Capture the cell that displays the provided text and extract its [x, y] central coordinate. 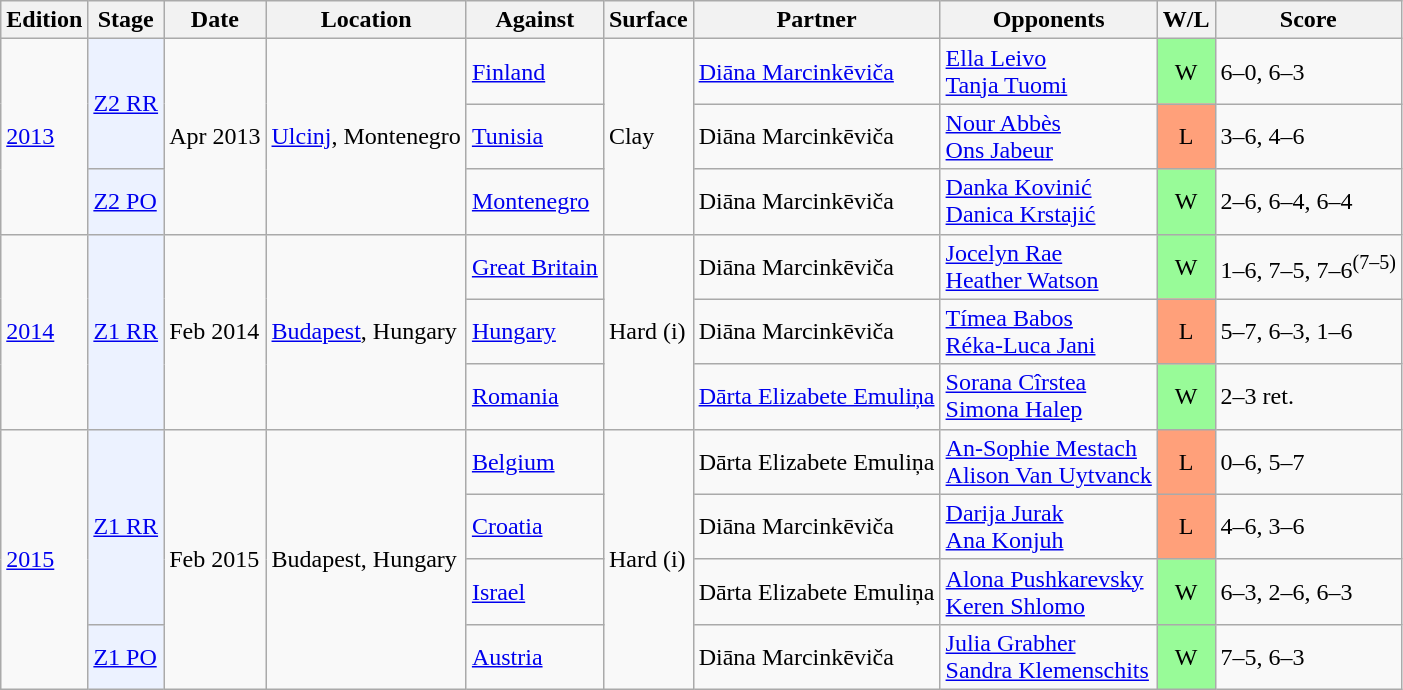
Belgium [534, 462]
2015 [44, 559]
Jocelyn Rae Heather Watson [1048, 266]
Ulcinj, Montenegro [366, 136]
Location [366, 20]
Hungary [534, 332]
Clay [648, 136]
Romania [534, 396]
Partner [816, 20]
7–5, 6–3 [1308, 656]
Z2 PO [126, 202]
Croatia [534, 526]
Israel [534, 592]
Austria [534, 656]
6–3, 2–6, 6–3 [1308, 592]
Z1 PO [126, 656]
An-Sophie Mestach Alison Van Uytvanck [1048, 462]
Edition [44, 20]
2–3 ret. [1308, 396]
Great Britain [534, 266]
Date [215, 20]
2014 [44, 332]
Apr 2013 [215, 136]
Z2 RR [126, 104]
3–6, 4–6 [1308, 136]
Darija Jurak Ana Konjuh [1048, 526]
Julia Grabher Sandra Klemenschits [1048, 656]
Feb 2014 [215, 332]
Ella Leivo Tanja Tuomi [1048, 72]
Tímea Babos Réka-Luca Jani [1048, 332]
Surface [648, 20]
Feb 2015 [215, 559]
Finland [534, 72]
Opponents [1048, 20]
Alona Pushkarevsky Keren Shlomo [1048, 592]
Score [1308, 20]
2–6, 6–4, 6–4 [1308, 202]
Danka Kovinić Danica Krstajić [1048, 202]
Tunisia [534, 136]
W/L [1186, 20]
1–6, 7–5, 7–6(7–5) [1308, 266]
2013 [44, 136]
Stage [126, 20]
5–7, 6–3, 1–6 [1308, 332]
6–0, 6–3 [1308, 72]
Against [534, 20]
0–6, 5–7 [1308, 462]
Montenegro [534, 202]
4–6, 3–6 [1308, 526]
Nour Abbès Ons Jabeur [1048, 136]
Sorana Cîrstea Simona Halep [1048, 396]
